Capture the cell that displays the provided text and extract its [X, Y] central coordinate. 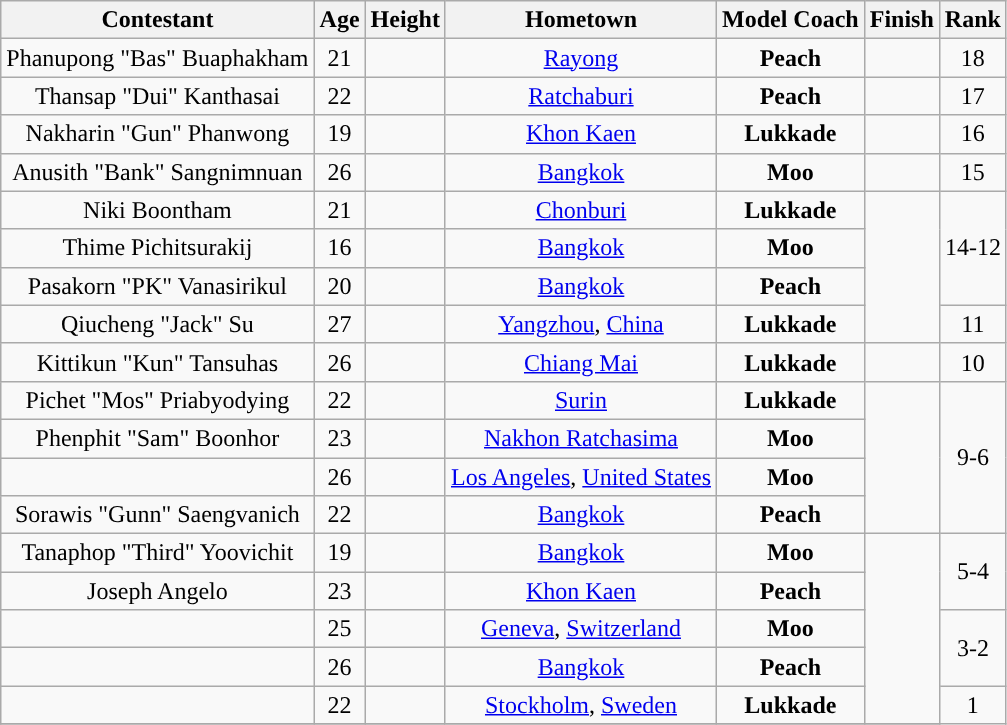
Yangzhou, China [580, 324]
Thime Pichitsurakij [158, 248]
Anusith "Bank" Sangnimnuan [158, 172]
27 [340, 324]
Phanupong "Bas" Buaphakham [158, 58]
Pichet "Mos" Priabyodying [158, 400]
18 [972, 58]
11 [972, 324]
5-4 [972, 572]
Nakhon Ratchasima [580, 438]
Pasakorn "PK" Vanasirikul [158, 286]
Phenphit "Sam" Boonhor [158, 438]
Chonburi [580, 210]
Geneva, Switzerland [580, 629]
Rank [972, 20]
Chiang Mai [580, 362]
Surin [580, 400]
Stockholm, Sweden [580, 705]
Age [340, 20]
Sorawis "Gunn" Saengvanich [158, 515]
15 [972, 172]
3-2 [972, 648]
Rayong [580, 58]
Model Coach [791, 20]
Height [405, 20]
Nakharin "Gun" Phanwong [158, 134]
1 [972, 705]
Contestant [158, 20]
Tanaphop "Third" Yoovichit [158, 553]
17 [972, 96]
Los Angeles, United States [580, 477]
Qiucheng "Jack" Su [158, 324]
Joseph Angelo [158, 591]
14-12 [972, 248]
20 [340, 286]
9-6 [972, 457]
Hometown [580, 20]
Kittikun "Kun" Tansuhas [158, 362]
10 [972, 362]
Finish [902, 20]
Thansap "Dui" Kanthasai [158, 96]
Ratchaburi [580, 96]
25 [340, 629]
Niki Boontham [158, 210]
